Locate the cell with the specified text and output its [X, Y] center coordinate. 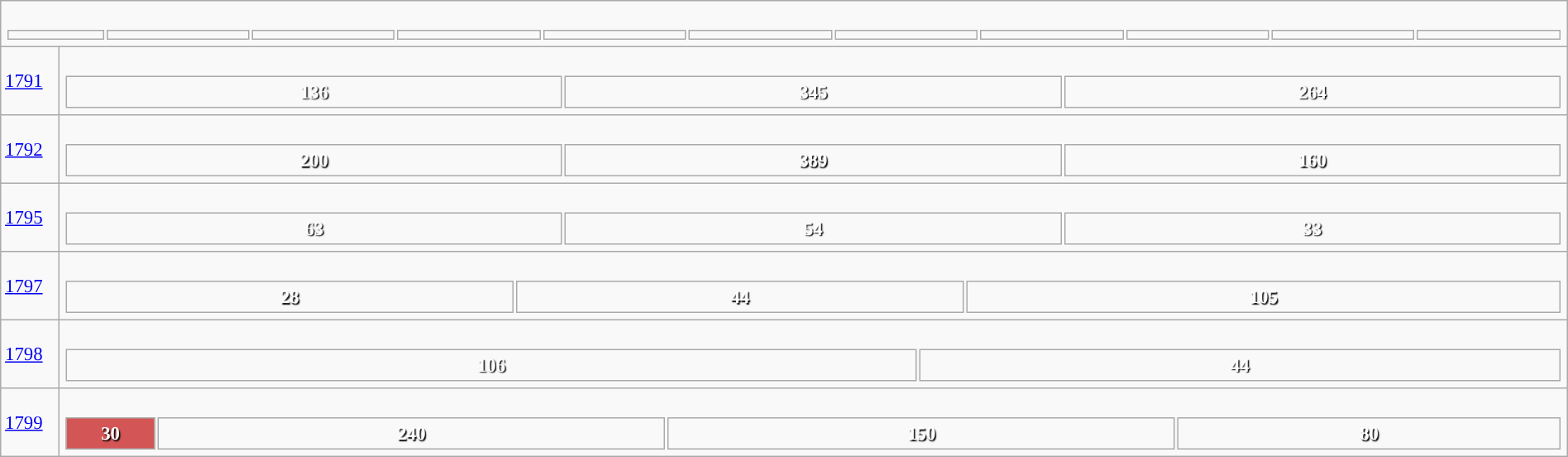
200 [314, 161]
106 44 [813, 354]
33 [1312, 228]
1798 [30, 354]
200 389 160 [813, 149]
1791 [30, 81]
63 54 33 [813, 217]
389 [813, 161]
28 44 105 [813, 286]
54 [813, 228]
345 [813, 91]
136 345 264 [813, 81]
240 [412, 434]
150 [921, 434]
105 [1264, 296]
136 [314, 91]
160 [1312, 161]
80 [1370, 434]
1797 [30, 286]
1795 [30, 217]
1792 [30, 149]
1799 [30, 422]
264 [1312, 91]
28 [289, 296]
106 [491, 366]
63 [314, 228]
30 240 150 80 [813, 422]
30 [111, 434]
